Detect which cell encompasses the target text, then output its (X, Y) center coordinate. 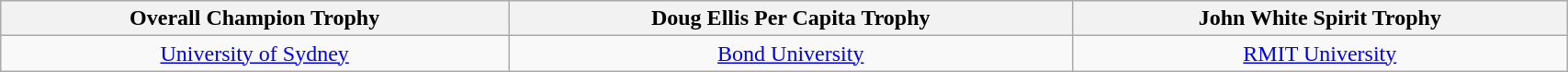
RMIT University (1320, 54)
University of Sydney (255, 54)
Bond University (791, 54)
John White Spirit Trophy (1320, 18)
Overall Champion Trophy (255, 18)
Doug Ellis Per Capita Trophy (791, 18)
